Return (X, Y) of the center of cell containing provided text 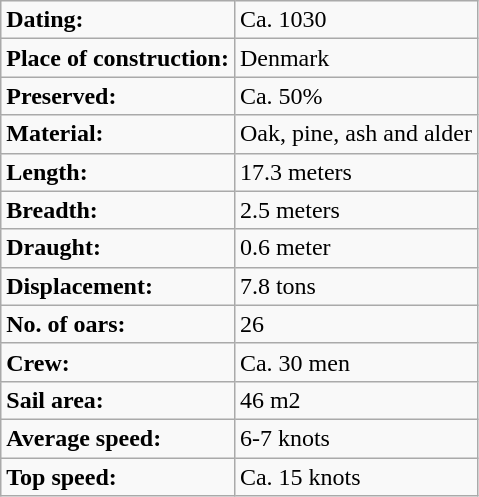
Oak, pine, ash and alder (356, 134)
Average speed: (118, 438)
Preserved: (118, 96)
Dating: (118, 20)
Material: (118, 134)
Ca. 30 men (356, 362)
46 m2 (356, 400)
Top speed: (118, 477)
Length: (118, 172)
7.8 tons (356, 286)
Draught: (118, 248)
Place of construction: (118, 58)
Sail area: (118, 400)
17.3 meters (356, 172)
Displacement: (118, 286)
Ca. 1030 (356, 20)
2.5 meters (356, 210)
Crew: (118, 362)
0.6 meter (356, 248)
No. of oars: (118, 324)
6-7 knots (356, 438)
Ca. 15 knots (356, 477)
Ca. 50% (356, 96)
Breadth: (118, 210)
26 (356, 324)
Denmark (356, 58)
